From the cell containing the given text, extract its center point as (X, Y) coordinate. 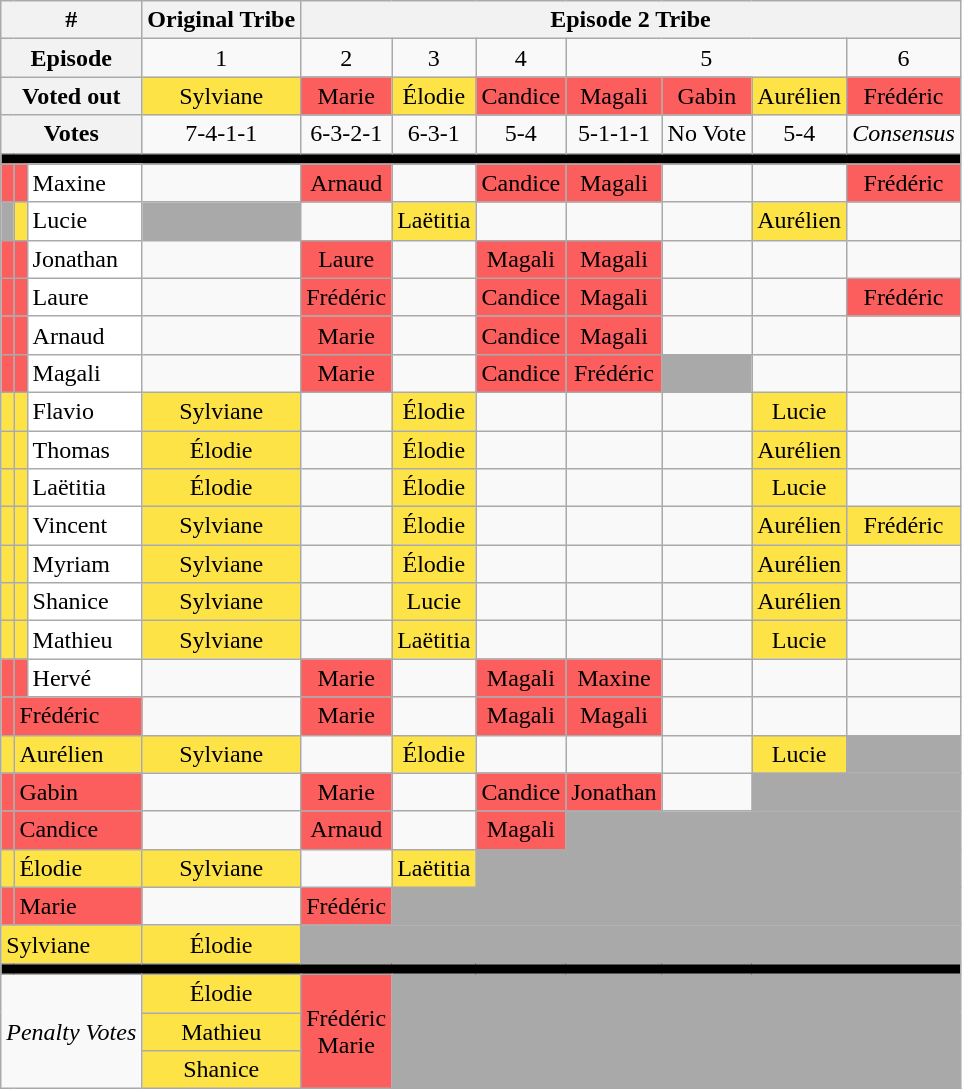
Flavio (84, 411)
6-3-1 (434, 134)
FrédéricMarie (346, 1031)
Vincent (84, 526)
6-3-2-1 (346, 134)
Consensus (904, 134)
No Vote (707, 134)
Hervé (84, 678)
7-4-1-1 (222, 134)
1 (222, 58)
3 (434, 58)
Votes (72, 134)
Penalty Votes (72, 1031)
5 (706, 58)
Episode (72, 58)
Myriam (84, 564)
6 (904, 58)
Original Tribe (222, 20)
Episode 2 Tribe (631, 20)
4 (521, 58)
5-1-1-1 (614, 134)
Thomas (84, 449)
2 (346, 58)
Voted out (72, 96)
# (72, 20)
